From the cell containing the given text, extract its center point as [X, Y] coordinate. 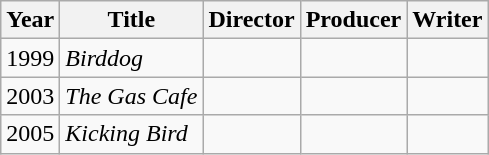
Title [132, 20]
Kicking Bird [132, 134]
2005 [30, 134]
Director [252, 20]
Producer [354, 20]
Birddog [132, 58]
2003 [30, 96]
The Gas Cafe [132, 96]
Writer [448, 20]
1999 [30, 58]
Year [30, 20]
